Provide the (X, Y) coordinate of the cell's center where the given text is located.  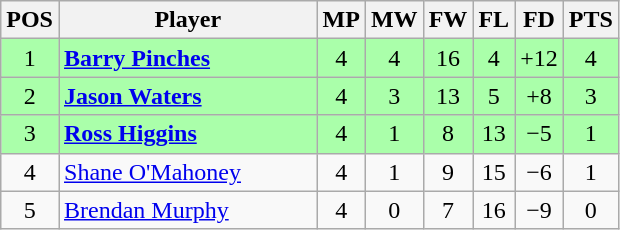
Barry Pinches (188, 58)
−9 (540, 210)
Shane O'Mahoney (188, 172)
MP (341, 20)
7 (448, 210)
Jason Waters (188, 96)
15 (494, 172)
+12 (540, 58)
+8 (540, 96)
Brendan Murphy (188, 210)
Player (188, 20)
Ross Higgins (188, 134)
−6 (540, 172)
9 (448, 172)
−5 (540, 134)
PTS (590, 20)
2 (30, 96)
FL (494, 20)
FW (448, 20)
MW (394, 20)
POS (30, 20)
FD (540, 20)
8 (448, 134)
